Search for the cell housing the specified text and yield its (x, y) center coordinate. 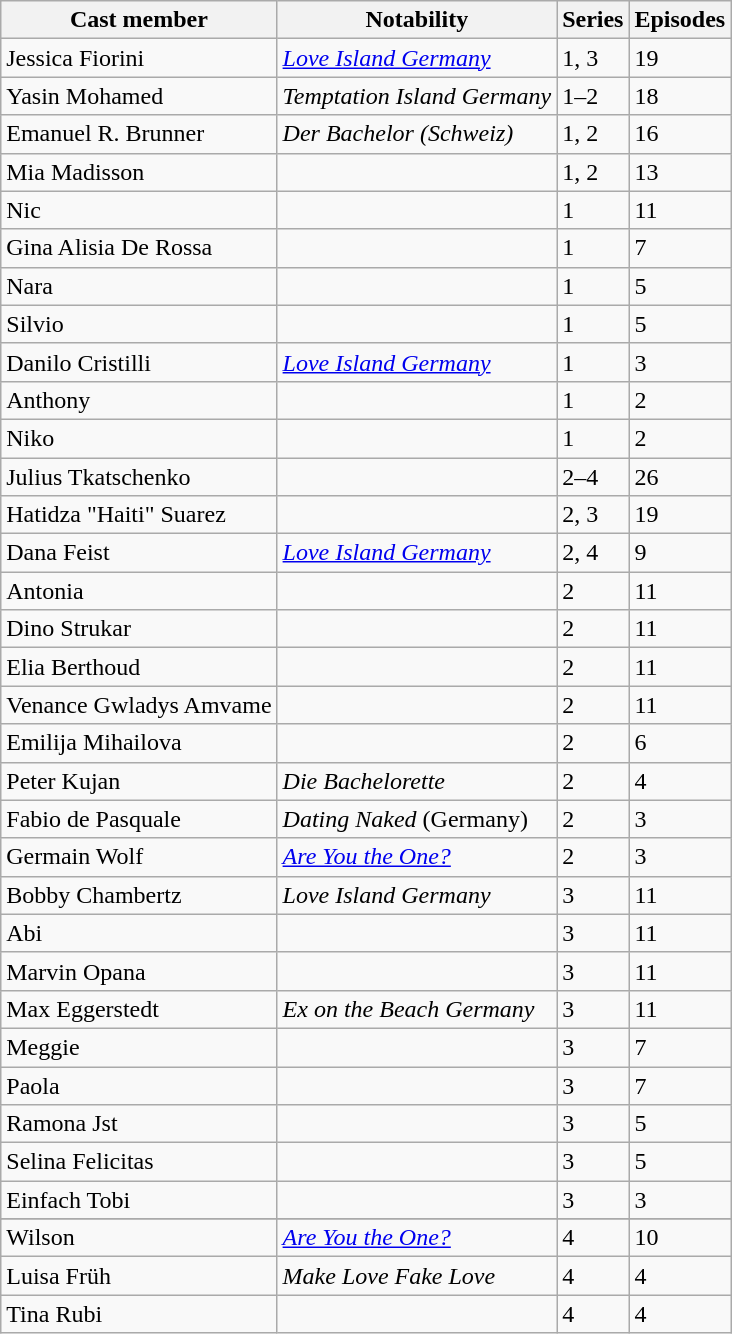
2, 4 (593, 553)
Jessica Fiorini (139, 58)
Notability (417, 20)
Selina Felicitas (139, 1162)
Dana Feist (139, 553)
Cast member (139, 20)
Silvio (139, 324)
9 (680, 553)
Elia Berthoud (139, 667)
Wilson (139, 1238)
13 (680, 172)
Series (593, 20)
Peter Kujan (139, 781)
Marvin Opana (139, 971)
1–2 (593, 96)
Episodes (680, 20)
Meggie (139, 1047)
Emilija Mihailova (139, 743)
Ex on the Beach Germany (417, 1009)
Luisa Früh (139, 1276)
Emanuel R. Brunner (139, 134)
10 (680, 1238)
18 (680, 96)
Paola (139, 1085)
2–4 (593, 477)
Hatidza "Haiti" Suarez (139, 515)
26 (680, 477)
16 (680, 134)
Make Love Fake Love (417, 1276)
Temptation Island Germany (417, 96)
Tina Rubi (139, 1314)
1, 3 (593, 58)
Nara (139, 286)
Mia Madisson (139, 172)
2, 3 (593, 515)
Dating Naked (Germany) (417, 819)
Julius Tkatschenko (139, 477)
Danilo Cristilli (139, 362)
Einfach Tobi (139, 1200)
Bobby Chambertz (139, 895)
Die Bachelorette (417, 781)
Max Eggerstedt (139, 1009)
Der Bachelor (Schweiz) (417, 134)
Nic (139, 210)
Venance Gwladys Amvame (139, 705)
6 (680, 743)
Abi (139, 933)
Anthony (139, 400)
Dino Strukar (139, 629)
Germain Wolf (139, 857)
Ramona Jst (139, 1124)
Niko (139, 438)
Yasin Mohamed (139, 96)
Antonia (139, 591)
Fabio de Pasquale (139, 819)
Gina Alisia De Rossa (139, 248)
